Determine the (x, y) coordinate at the center of the cell enclosing the given text.  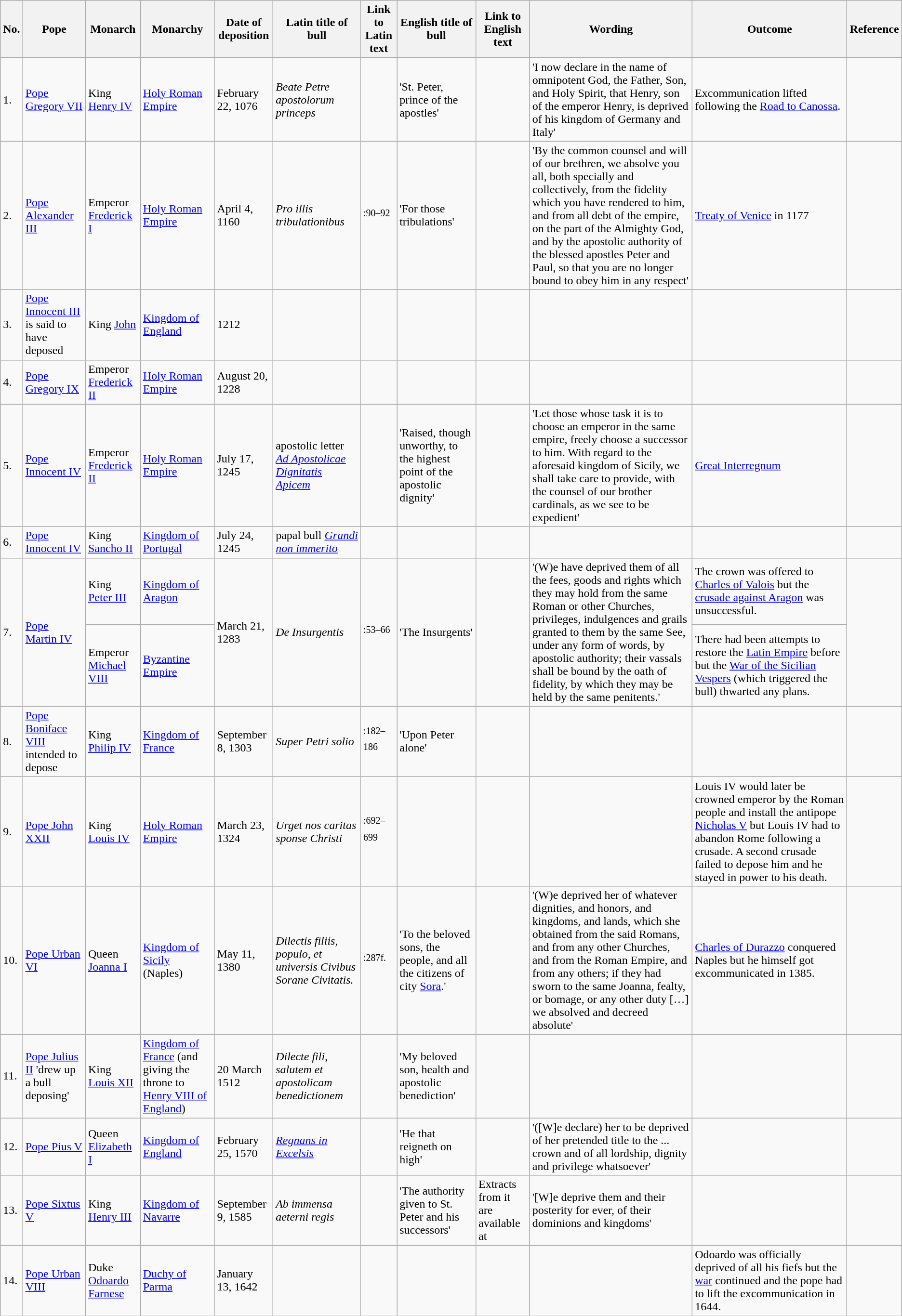
September 8, 1303 (244, 741)
3. (12, 325)
Dilecte fili, salutem et apostolicam benedictionem (317, 1076)
July 17, 1245 (244, 465)
Byzantine Empire (177, 666)
Pope Urban VIII (54, 1281)
Kingdom of Sicily (Naples) (177, 960)
Urget nos caritas sponse Christi (317, 831)
12. (12, 1146)
Kingdom of France (and giving the throne to Henry VIII of England) (177, 1076)
'The authority given to St. Peter and his successors' (437, 1211)
Monarchy (177, 29)
September 9, 1585 (244, 1211)
Pope Pius V (54, 1146)
10. (12, 960)
Regnans in Excelsis (317, 1146)
Pope Boniface VIII intended to depose (54, 741)
Reference (874, 29)
5. (12, 465)
Pope Innocent III is said to have deposed (54, 325)
:692–699 (379, 831)
English title of bull (437, 29)
'He that reigneth on high' (437, 1146)
King Henry III (113, 1211)
Kingdom of France (177, 741)
Excommunication lifted following the Road to Canossa. (770, 99)
11. (12, 1076)
February 25, 1570 (244, 1146)
1212 (244, 325)
Ab immensa aeterni regis (317, 1211)
King Louis XII (113, 1076)
:182–186 (379, 741)
Treaty of Venice in 1177 (770, 215)
Dilectis filiis, populo, et universis Civibus Sorane Civitatis. (317, 960)
Queen Elizabeth I (113, 1146)
7. (12, 632)
Charles of Durazzo conquered Naples but he himself got excommunicated in 1385. (770, 960)
13. (12, 1211)
There had been attempts to restore the Latin Empire before but the War of the Sicilian Vespers (which triggered the bull) thwarted any plans. (770, 666)
Extracts from it are available at (503, 1211)
Duchy of Parma (177, 1281)
8. (12, 741)
20 March 1512 (244, 1076)
'Raised, though unworthy, to the highest point of the apostolic dignity' (437, 465)
Pope Julius II 'drew up a bull deposing' (54, 1076)
Great Interregnum (770, 465)
Pope Sixtus V (54, 1211)
Link to Latin text (379, 29)
Pope Alexander III (54, 215)
Kingdom of Aragon (177, 591)
August 20, 1228 (244, 382)
King Peter III (113, 591)
:53–66 (379, 632)
Queen Joanna I (113, 960)
'To the beloved sons, the people, and all the citizens of city Sora.' (437, 960)
Date of deposition (244, 29)
March 23, 1324 (244, 831)
Emperor Frederick I (113, 215)
King Henry IV (113, 99)
Kingdom of Portugal (177, 542)
Pope (54, 29)
Pope Martin IV (54, 632)
Duke Odoardo Farnese (113, 1281)
6. (12, 542)
1. (12, 99)
Beate Petre apostolorum princeps (317, 99)
De Insurgentis (317, 632)
King Sancho II (113, 542)
:90–92 (379, 215)
'The Insurgents' (437, 632)
May 11, 1380 (244, 960)
April 4, 1160 (244, 215)
Pope Gregory IX (54, 382)
Odoardo was officially deprived of all his fiefs but the war continued and the pope had to lift the excommunication in 1644. (770, 1281)
Pope Gregory VII (54, 99)
'([W]e declare) her to be deprived of her pretended title to the ... crown and of all lordship, dignity and privilege whatsoever' (611, 1146)
January 13, 1642 (244, 1281)
Pro illis tribulationibus (317, 215)
February 22, 1076 (244, 99)
King John (113, 325)
14. (12, 1281)
Link to English text (503, 29)
Pope Urban VI (54, 960)
Pope John XXII (54, 831)
The crown was offered to Charles of Valois but the crusade against Aragon was unsuccessful. (770, 591)
apostolic letter Ad Apostolicae Dignitatis Apicem (317, 465)
No. (12, 29)
March 21, 1283 (244, 632)
July 24, 1245 (244, 542)
:287f. (379, 960)
Super Petri solio (317, 741)
'Upon Peter alone' (437, 741)
papal bull Grandi non immerito (317, 542)
'For those tribulations' (437, 215)
Monarch (113, 29)
2. (12, 215)
Latin title of bull (317, 29)
Kingdom of Navarre (177, 1211)
'[W]e deprive them and their posterity for ever, of their dominions and kingdoms' (611, 1211)
Wording (611, 29)
9. (12, 831)
Outcome (770, 29)
'St. Peter, prince of the apostles' (437, 99)
King Philip IV (113, 741)
4. (12, 382)
Emperor Michael VIII (113, 666)
King Louis IV (113, 831)
'My beloved son, health and apostolic benediction' (437, 1076)
